For the text-containing cell, return its midpoint in [x, y] coordinate format. 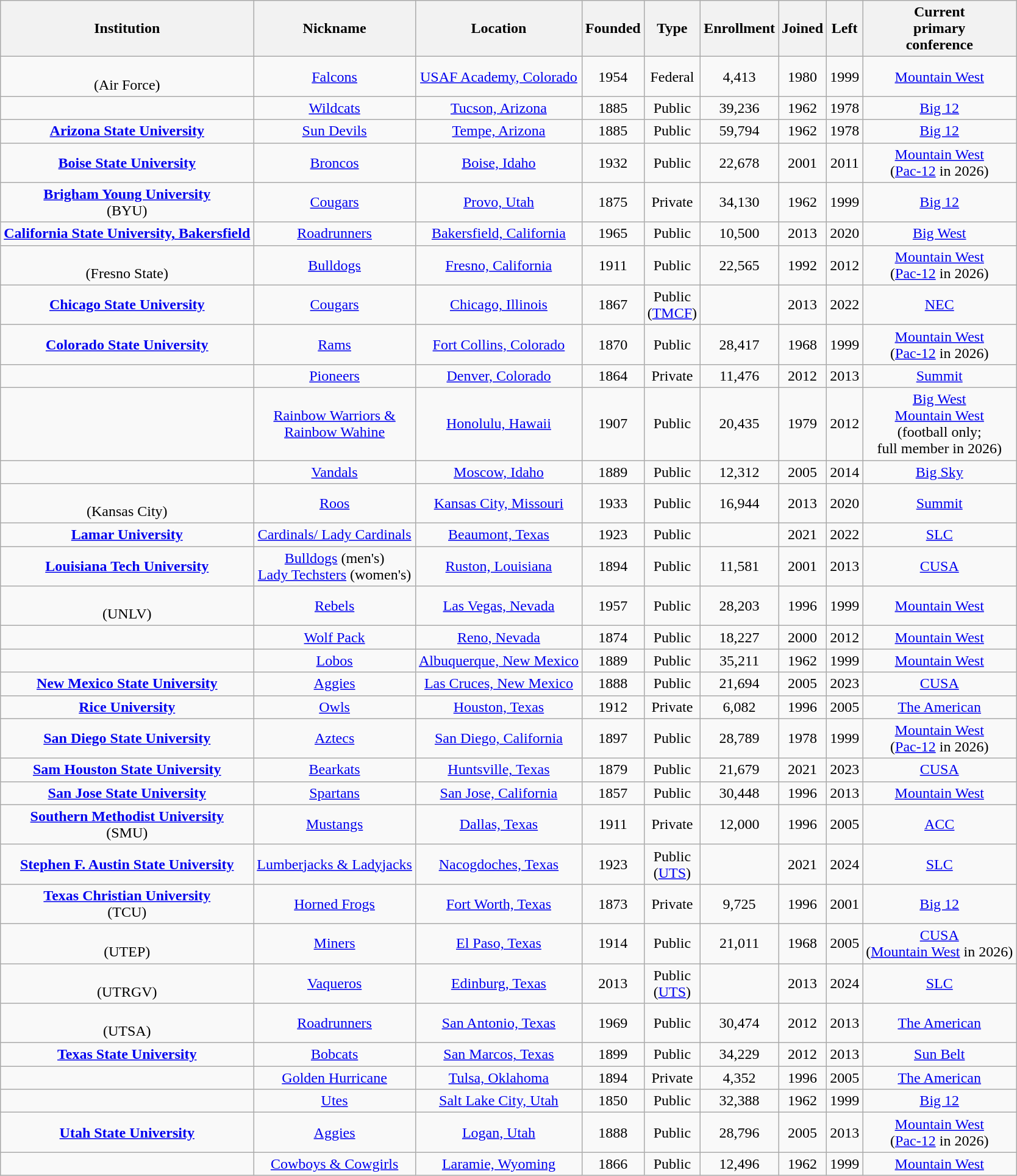
Golden Hurricane [335, 1078]
Big WestMountain West(football only;full member in 2026) [940, 423]
Boise State University [127, 162]
Rams [335, 344]
20,435 [740, 423]
Ruston, Louisiana [499, 566]
Fort Collins, Colorado [499, 344]
2000 [802, 637]
San Diego State University [127, 738]
1870 [613, 344]
22,565 [740, 265]
1907 [613, 423]
1867 [613, 305]
(Kansas City) [127, 504]
28,417 [740, 344]
(Air Force) [127, 77]
35,211 [740, 661]
Honolulu, Hawaii [499, 423]
Sam Houston State University [127, 770]
4,352 [740, 1078]
Nacogdoches, Texas [499, 864]
Utes [335, 1101]
Houston, Texas [499, 707]
1874 [613, 637]
Denver, Colorado [499, 376]
Federal [672, 77]
1850 [613, 1101]
Laramie, Wyoming [499, 1164]
Provo, Utah [499, 203]
Bulldogs [335, 265]
1879 [613, 770]
San Jose, California [499, 793]
1957 [613, 606]
Broncos [335, 162]
28,796 [740, 1132]
Bearkats [335, 770]
Stephen F. Austin State University [127, 864]
Sun Devils [335, 131]
(UNLV) [127, 606]
Rebels [335, 606]
32,388 [740, 1101]
Vandals [335, 471]
28,789 [740, 738]
Tucson, Arizona [499, 108]
Utah State University [127, 1132]
Beaumont, Texas [499, 535]
Mustangs [335, 825]
Type [672, 29]
Location [499, 29]
Joined [802, 29]
Spartans [335, 793]
Moscow, Idaho [499, 471]
Edinburg, Texas [499, 983]
Texas State University [127, 1055]
Fresno, California [499, 265]
Chicago State University [127, 305]
22,678 [740, 162]
Lumberjacks & Ladyjacks [335, 864]
Lobos [335, 661]
Tempe, Arizona [499, 131]
Falcons [335, 77]
Roos [335, 504]
NEC [940, 305]
1914 [613, 943]
12,496 [740, 1164]
Vaqueros [335, 983]
1980 [802, 77]
30,474 [740, 1024]
Boise, Idaho [499, 162]
Albuquerque, New Mexico [499, 661]
USAF Academy, Colorado [499, 77]
Rainbow Warriors & Rainbow Wahine [335, 423]
Brigham Young University(BYU) [127, 203]
1899 [613, 1055]
(UTEP) [127, 943]
34,130 [740, 203]
California State University, Bakersfield [127, 234]
Southern Methodist University(SMU) [127, 825]
Big West [940, 234]
Currentprimaryconference [940, 29]
1897 [613, 738]
21,694 [740, 684]
San Marcos, Texas [499, 1055]
16,944 [740, 504]
1864 [613, 376]
Miners [335, 943]
Bobcats [335, 1055]
2014 [845, 471]
Salt Lake City, Utah [499, 1101]
1875 [613, 203]
Huntsville, Texas [499, 770]
21,679 [740, 770]
San Antonio, Texas [499, 1024]
CUSA(Mountain West in 2026) [940, 943]
4,413 [740, 77]
Big Sky [940, 471]
Pioneers [335, 376]
39,236 [740, 108]
El Paso, Texas [499, 943]
Arizona State University [127, 131]
(UTSA) [127, 1024]
28,203 [740, 606]
Public(TMCF) [672, 305]
(Fresno State) [127, 265]
Founded [613, 29]
10,500 [740, 234]
Las Cruces, New Mexico [499, 684]
59,794 [740, 131]
Aztecs [335, 738]
6,082 [740, 707]
Cowboys & Cowgirls [335, 1164]
Horned Frogs [335, 904]
21,011 [740, 943]
1992 [802, 265]
Rice University [127, 707]
Tulsa, Oklahoma [499, 1078]
9,725 [740, 904]
1873 [613, 904]
Logan, Utah [499, 1132]
1969 [613, 1024]
1979 [802, 423]
(UTRGV) [127, 983]
1954 [613, 77]
Enrollment [740, 29]
18,227 [740, 637]
Left [845, 29]
Las Vegas, Nevada [499, 606]
34,229 [740, 1055]
Bakersfield, California [499, 234]
1932 [613, 162]
Fort Worth, Texas [499, 904]
Wildcats [335, 108]
Nickname [335, 29]
1857 [613, 793]
Dallas, Texas [499, 825]
New Mexico State University [127, 684]
ACC [940, 825]
2011 [845, 162]
Louisiana Tech University [127, 566]
Sun Belt [940, 1055]
Chicago, Illinois [499, 305]
Bulldogs (men's)Lady Techsters (women's) [335, 566]
Reno, Nevada [499, 637]
30,448 [740, 793]
1965 [613, 234]
Colorado State University [127, 344]
Institution [127, 29]
1912 [613, 707]
San Diego, California [499, 738]
Owls [335, 707]
1933 [613, 504]
11,476 [740, 376]
San Jose State University [127, 793]
12,000 [740, 825]
Texas Christian University(TCU) [127, 904]
Lamar University [127, 535]
Kansas City, Missouri [499, 504]
11,581 [740, 566]
Wolf Pack [335, 637]
1866 [613, 1164]
12,312 [740, 471]
Cardinals/ Lady Cardinals [335, 535]
